Scan for the cell matching the given text and deliver its (X, Y) coordinate at center. 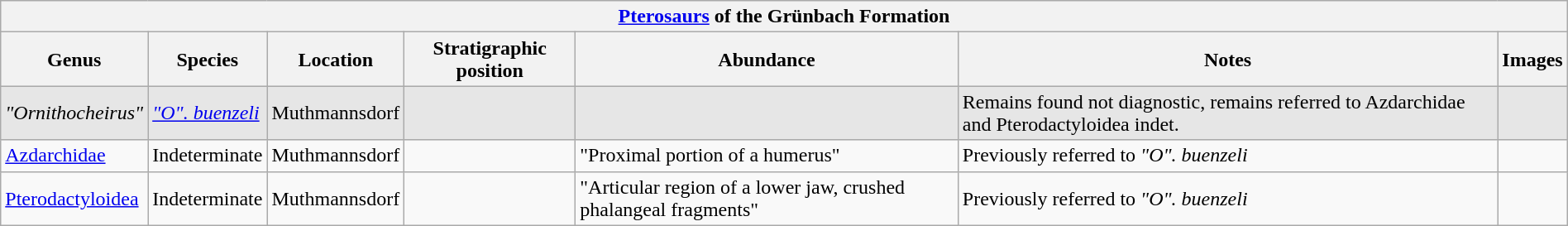
Azdarchidae (74, 156)
Stratigraphic position (490, 60)
Location (336, 60)
Pterosaurs of the Grünbach Formation (784, 17)
Remains found not diagnostic, remains referred to Azdarchidae and Pterodactyloidea indet. (1227, 113)
Images (1532, 60)
"O". buenzeli (208, 113)
"Articular region of a lower jaw, crushed phalangeal fragments" (767, 199)
"Ornithocheirus" (74, 113)
Notes (1227, 60)
"Proximal portion of a humerus" (767, 156)
Abundance (767, 60)
Genus (74, 60)
Species (208, 60)
Pterodactyloidea (74, 199)
